Scan for the cell matching the given text and deliver its [X, Y] coordinate at center. 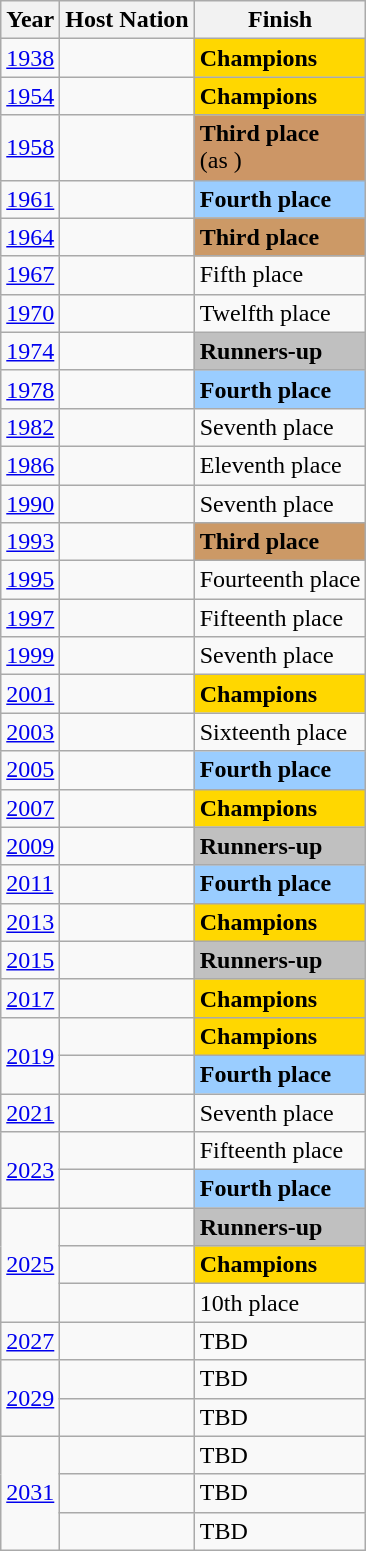
2019 [30, 1055]
Host Nation [127, 20]
1982 [30, 427]
2031 [30, 1493]
2021 [30, 1113]
2017 [30, 998]
Eleventh place [280, 465]
2013 [30, 922]
1970 [30, 313]
2025 [30, 1265]
Fifth place [280, 275]
2015 [30, 960]
1978 [30, 389]
Fourteenth place [280, 580]
1967 [30, 275]
Finish [280, 20]
1997 [30, 618]
1964 [30, 237]
1999 [30, 656]
2023 [30, 1170]
Twelfth place [280, 313]
2005 [30, 770]
Year [30, 20]
2001 [30, 694]
2007 [30, 808]
1938 [30, 58]
1990 [30, 503]
1958 [30, 148]
1995 [30, 580]
1954 [30, 96]
1974 [30, 351]
1961 [30, 199]
Sixteenth place [280, 732]
2003 [30, 732]
2027 [30, 1341]
2011 [30, 884]
1993 [30, 542]
10th place [280, 1303]
Third place(as ) [280, 148]
2009 [30, 846]
1986 [30, 465]
2029 [30, 1398]
